Locate the cell with the specified text and output its [X, Y] center coordinate. 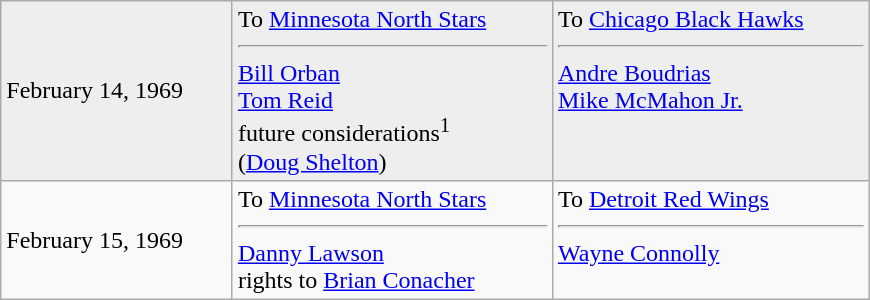
February 14, 1969 [117, 91]
To Minnesota North StarsDanny Lawsonrights to Brian Conacher [392, 240]
February 15, 1969 [117, 240]
To Minnesota North StarsBill OrbanTom Reidfuture considerations1(Doug Shelton) [392, 91]
To Chicago Black HawksAndre BoudriasMike McMahon Jr. [710, 91]
To Detroit Red WingsWayne Connolly [710, 240]
